Provide the (X, Y) coordinate of the cell's center where the given text is located.  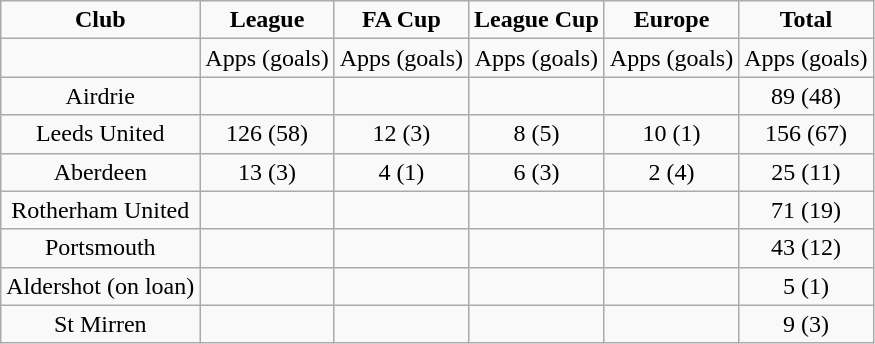
156 (67) (806, 134)
Europe (671, 20)
Total (806, 20)
Club (100, 20)
Aldershot (on loan) (100, 286)
2 (4) (671, 172)
Airdrie (100, 96)
Rotherham United (100, 210)
126 (58) (267, 134)
FA Cup (401, 20)
6 (3) (537, 172)
St Mirren (100, 324)
12 (3) (401, 134)
9 (3) (806, 324)
Portsmouth (100, 248)
89 (48) (806, 96)
League Cup (537, 20)
13 (3) (267, 172)
25 (11) (806, 172)
10 (1) (671, 134)
71 (19) (806, 210)
5 (1) (806, 286)
8 (5) (537, 134)
League (267, 20)
4 (1) (401, 172)
Leeds United (100, 134)
43 (12) (806, 248)
Aberdeen (100, 172)
